Determine the [x, y] coordinate at the center of the cell enclosing the given text.  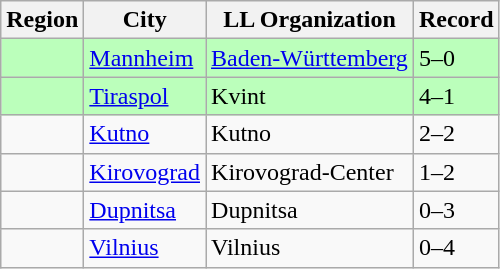
4–1 [456, 96]
Kirovograd-Center [310, 172]
1–2 [456, 172]
Tiraspol [145, 96]
0–4 [456, 248]
Kvint [310, 96]
LL Organization [310, 20]
City [145, 20]
Kirovograd [145, 172]
Mannheim [145, 58]
5–0 [456, 58]
2–2 [456, 134]
Region [42, 20]
0–3 [456, 210]
Baden-Württemberg [310, 58]
Record [456, 20]
